From the cell containing the given text, extract its center point as (x, y) coordinate. 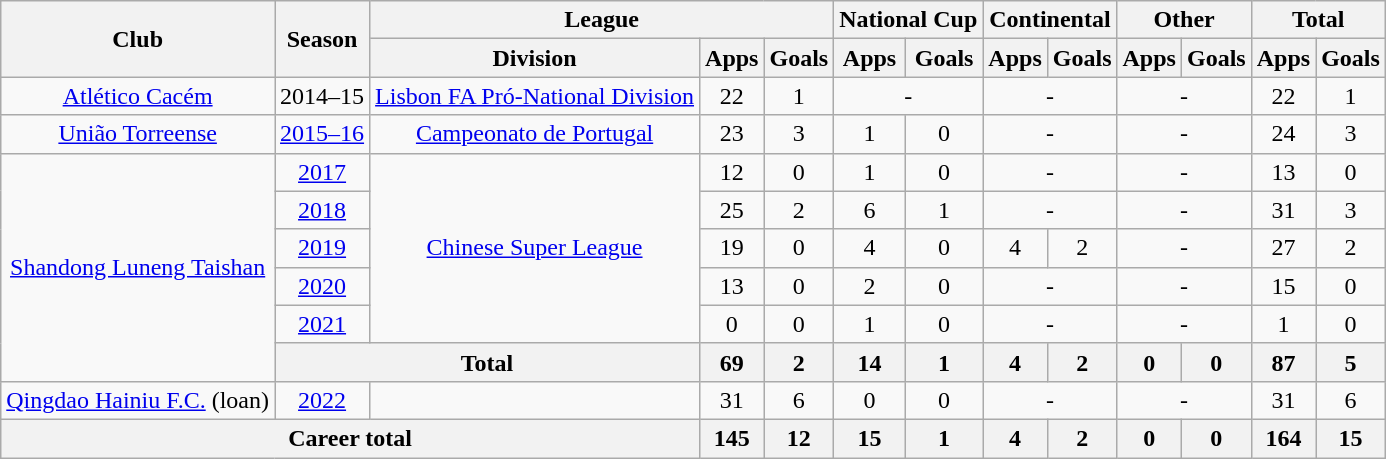
87 (1283, 362)
145 (732, 438)
Club (138, 39)
69 (732, 362)
2015–16 (322, 134)
Shandong Luneng Taishan (138, 267)
National Cup (908, 20)
2019 (322, 248)
2021 (322, 324)
2014–15 (322, 96)
Career total (350, 438)
League (602, 20)
Qingdao Hainiu F.C. (loan) (138, 400)
2018 (322, 210)
25 (732, 210)
Division (535, 58)
Season (322, 39)
24 (1283, 134)
5 (1351, 362)
27 (1283, 248)
14 (870, 362)
Lisbon FA Pró-National Division (535, 96)
2020 (322, 286)
Other (1184, 20)
23 (732, 134)
2022 (322, 400)
Continental (1050, 20)
Campeonato de Portugal (535, 134)
164 (1283, 438)
União Torreense (138, 134)
Chinese Super League (535, 248)
Atlético Cacém (138, 96)
2017 (322, 172)
19 (732, 248)
